Return (X, Y) of the center of cell containing provided text 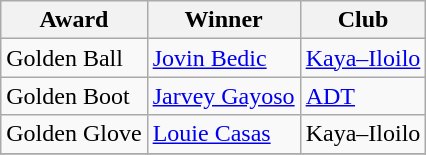
Jarvey Gayoso (224, 96)
Golden Boot (74, 96)
Jovin Bedic (224, 58)
Winner (224, 20)
Award (74, 20)
Club (363, 20)
ADT (363, 96)
Golden Glove (74, 134)
Louie Casas (224, 134)
Golden Ball (74, 58)
